Pinpoint the cell where the given text exists, returning its [X, Y] midpoint coordinate. 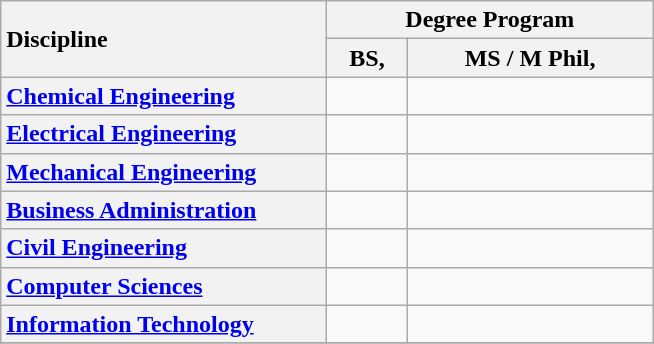
Chemical Engineering [164, 96]
Computer Sciences [164, 286]
MS / M Phil, [530, 58]
Electrical Engineering [164, 134]
Civil Engineering [164, 248]
BS, [367, 58]
Mechanical Engineering [164, 172]
Discipline [164, 39]
Information Technology [164, 324]
Degree Program [490, 20]
Business Administration [164, 210]
